Return the (X, Y) coordinate for the center point of the cell that contains the specified text.  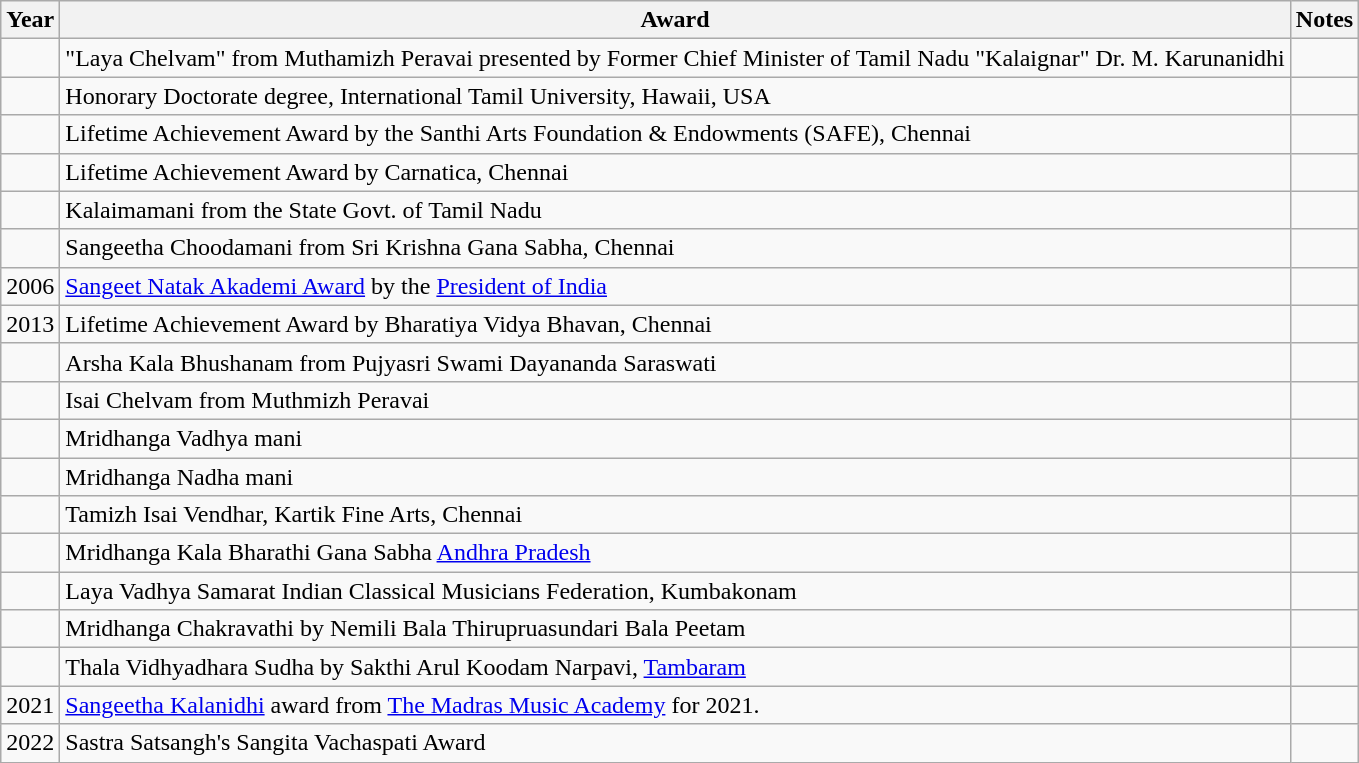
Mridhanga Kala Bharathi Gana Sabha Andhra Pradesh (675, 553)
Lifetime Achievement Award by the Santhi Arts Foundation & Endowments (SAFE), Chennai (675, 134)
"Laya Chelvam" from Muthamizh Peravai presented by Former Chief Minister of Tamil Nadu "Kalaignar" Dr. M. Karunanidhi (675, 58)
Notes (1324, 20)
Year (30, 20)
Laya Vadhya Samarat Indian Classical Musicians Federation, Kumbakonam (675, 591)
Lifetime Achievement Award by Bharatiya Vidya Bhavan, Chennai (675, 324)
Sangeetha Kalanidhi award from The Madras Music Academy for 2021. (675, 705)
Thala Vidhyadhara Sudha by Sakthi Arul Koodam Narpavi, Tambaram (675, 667)
Award (675, 20)
Mridhanga Chakravathi by Nemili Bala Thirupruasundari Bala Peetam (675, 629)
Isai Chelvam from Muthmizh Peravai (675, 400)
Sastra Satsangh's Sangita Vachaspati Award (675, 743)
2013 (30, 324)
Honorary Doctorate degree, International Tamil University, Hawaii, USA (675, 96)
2021 (30, 705)
Tamizh Isai Vendhar, Kartik Fine Arts, Chennai (675, 515)
Mridhanga Nadha mani (675, 477)
Mridhanga Vadhya mani (675, 438)
Arsha Kala Bhushanam from Pujyasri Swami Dayananda Saraswati (675, 362)
2006 (30, 286)
Kalaimamani from the State Govt. of Tamil Nadu (675, 210)
Sangeet Natak Akademi Award by the President of India (675, 286)
2022 (30, 743)
Lifetime Achievement Award by Carnatica, Chennai (675, 172)
Sangeetha Choodamani from Sri Krishna Gana Sabha, Chennai (675, 248)
